Output the [x, y] coordinate of the center of the cell containing the given text.  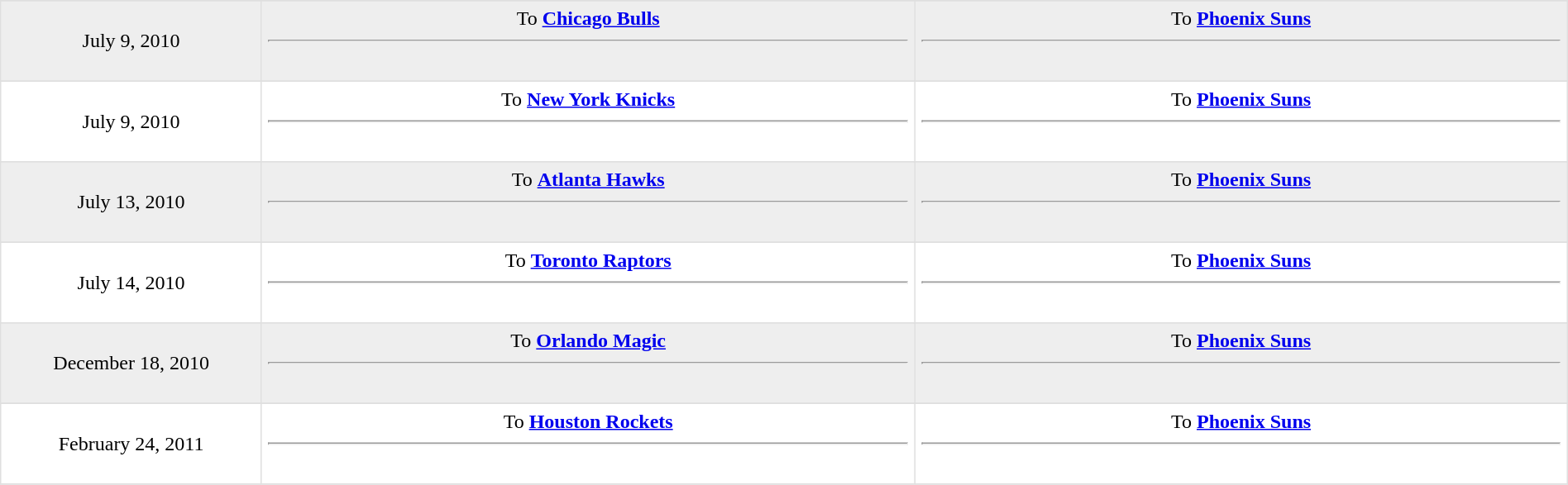
To Orlando Magic [587, 364]
To Houston Rockets [587, 444]
To Chicago Bulls [587, 41]
To Toronto Raptors [587, 283]
December 18, 2010 [131, 364]
To New York Knicks [587, 121]
July 13, 2010 [131, 202]
February 24, 2011 [131, 444]
To Atlanta Hawks [587, 202]
July 14, 2010 [131, 283]
